Search for the cell housing the specified text and yield its [X, Y] center coordinate. 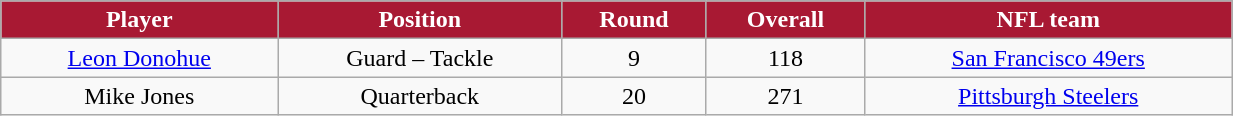
Player [140, 20]
20 [634, 96]
271 [786, 96]
9 [634, 58]
Quarterback [420, 96]
118 [786, 58]
Position [420, 20]
Guard – Tackle [420, 58]
Round [634, 20]
Leon Donohue [140, 58]
NFL team [1048, 20]
San Francisco 49ers [1048, 58]
Overall [786, 20]
Mike Jones [140, 96]
Pittsburgh Steelers [1048, 96]
